Determine the (x, y) coordinate at the center of the cell enclosing the given text.  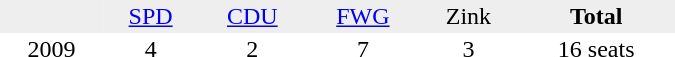
Total (596, 16)
Zink (468, 16)
FWG (362, 16)
CDU (252, 16)
SPD (150, 16)
